Detect which cell encompasses the target text, then output its [X, Y] center coordinate. 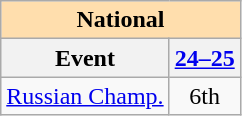
Event [85, 58]
24–25 [204, 58]
6th [204, 96]
National [120, 20]
Russian Champ. [85, 96]
